From the cell containing the given text, extract its center point as (x, y) coordinate. 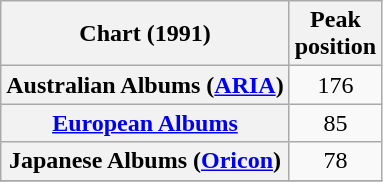
Chart (1991) (145, 34)
Australian Albums (ARIA) (145, 85)
Peakposition (335, 34)
Japanese Albums (Oricon) (145, 161)
European Albums (145, 123)
78 (335, 161)
176 (335, 85)
85 (335, 123)
